Search for the cell housing the specified text and yield its (X, Y) center coordinate. 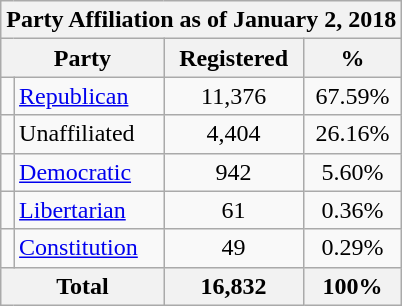
100% (352, 286)
Unaffiliated (89, 134)
5.60% (352, 172)
Republican (89, 96)
49 (234, 248)
26.16% (352, 134)
% (352, 58)
0.36% (352, 210)
Democratic (89, 172)
0.29% (352, 248)
4,404 (234, 134)
Registered (234, 58)
16,832 (234, 286)
942 (234, 172)
Total (82, 286)
Party (82, 58)
11,376 (234, 96)
Libertarian (89, 210)
67.59% (352, 96)
61 (234, 210)
Party Affiliation as of January 2, 2018 (202, 20)
Constitution (89, 248)
